Find where the given text appears and provide that cell's center as (x, y) coordinate. 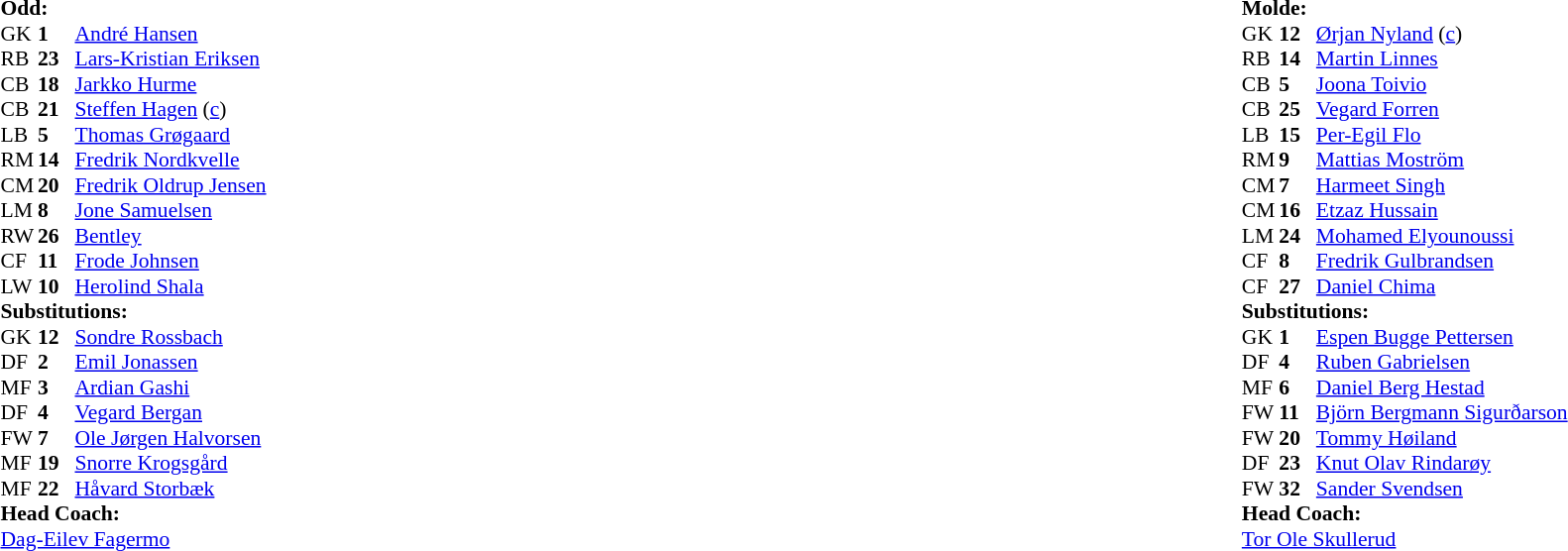
RW (19, 236)
Ørjan Nyland (c) (1442, 34)
Sondre Rossbach (170, 337)
Frode Johnsen (170, 261)
24 (1297, 236)
32 (1297, 489)
Jone Samuelsen (170, 211)
16 (1297, 211)
3 (56, 387)
Emil Jonassen (170, 362)
Etzaz Hussain (1442, 211)
9 (1297, 160)
LW (19, 286)
19 (56, 463)
2 (56, 362)
Sander Svendsen (1442, 489)
10 (56, 286)
15 (1297, 135)
21 (56, 110)
Tommy Høiland (1442, 438)
Daniel Berg Hestad (1442, 387)
25 (1297, 110)
27 (1297, 286)
Jarkko Hurme (170, 84)
Björn Bergmann Sigurðarson (1442, 413)
Ruben Gabrielsen (1442, 362)
Vegard Forren (1442, 110)
Steffen Hagen (c) (170, 110)
Per-Egil Flo (1442, 135)
Joona Toivio (1442, 84)
Knut Olav Rindarøy (1442, 463)
Vegard Bergan (170, 413)
26 (56, 236)
Martin Linnes (1442, 58)
Ole Jørgen Halvorsen (170, 438)
Fredrik Gulbrandsen (1442, 261)
18 (56, 84)
Herolind Shala (170, 286)
Snorre Krogsgård (170, 463)
Mattias Moström (1442, 160)
Håvard Storbæk (170, 489)
Harmeet Singh (1442, 185)
Daniel Chima (1442, 286)
Lars-Kristian Eriksen (170, 58)
6 (1297, 387)
22 (56, 489)
Espen Bugge Pettersen (1442, 337)
André Hansen (170, 34)
Fredrik Oldrup Jensen (170, 185)
Bentley (170, 236)
Fredrik Nordkvelle (170, 160)
Mohamed Elyounoussi (1442, 236)
Thomas Grøgaard (170, 135)
Ardian Gashi (170, 387)
